From the cell containing the given text, extract its center point as [x, y] coordinate. 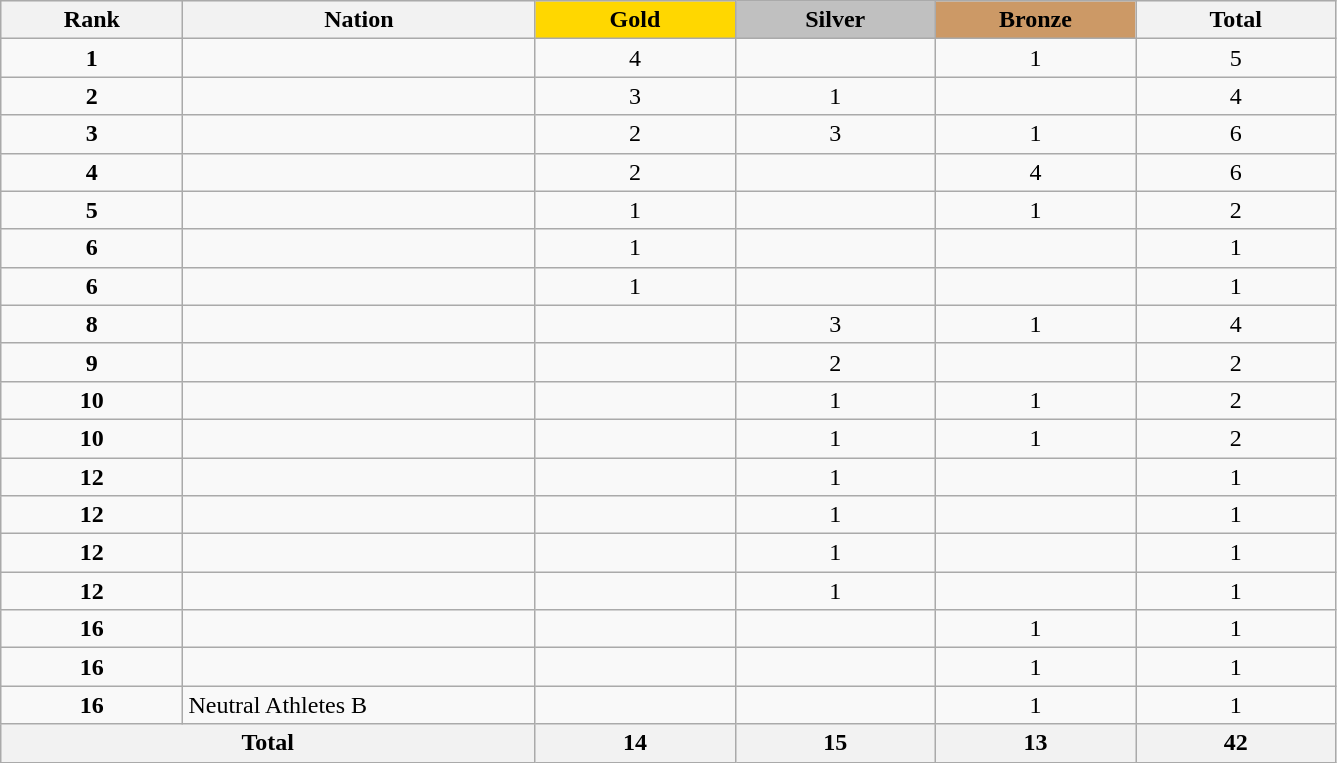
42 [1236, 743]
8 [92, 324]
Bronze [1035, 20]
Silver [835, 20]
14 [635, 743]
15 [835, 743]
Neutral Athletes B [359, 705]
13 [1035, 743]
Rank [92, 20]
Gold [635, 20]
Nation [359, 20]
9 [92, 362]
